Pinpoint the cell where the given text exists, returning its (X, Y) midpoint coordinate. 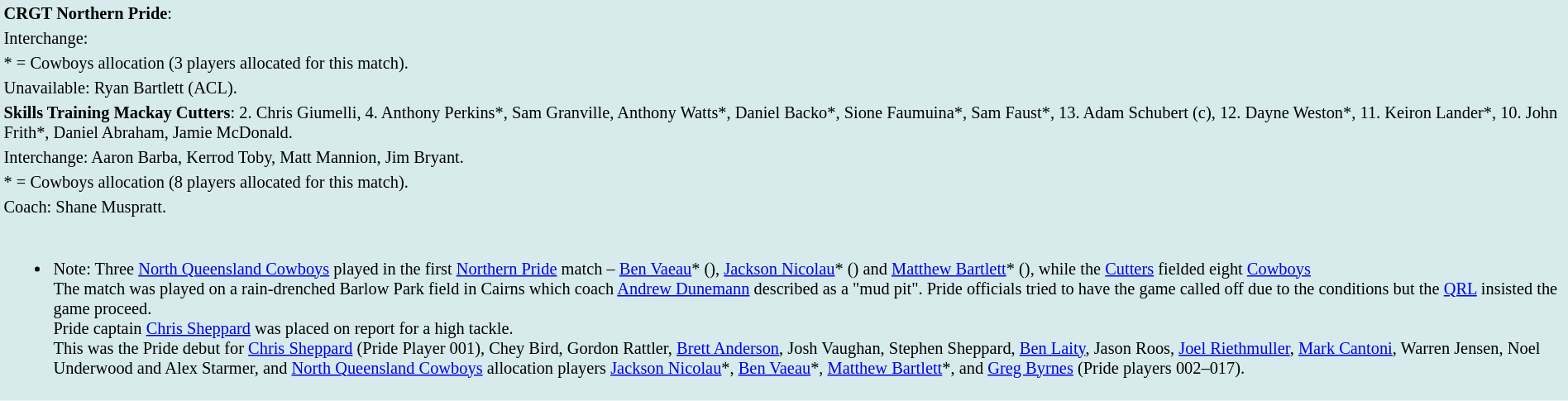
* = Cowboys allocation (3 players allocated for this match). (784, 63)
Unavailable: Ryan Bartlett (ACL). (784, 88)
Interchange: Aaron Barba, Kerrod Toby, Matt Mannion, Jim Bryant. (784, 157)
CRGT Northern Pride: (784, 13)
Interchange: (784, 38)
* = Cowboys allocation (8 players allocated for this match). (784, 182)
Coach: Shane Muspratt. (784, 207)
